Find where the given text appears and provide that cell's center as (x, y) coordinate. 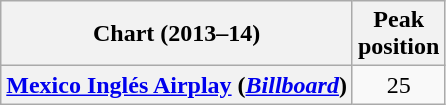
Mexico Inglés Airplay (Billboard) (177, 85)
Peakposition (398, 34)
25 (398, 85)
Chart (2013–14) (177, 34)
